Provide the [x, y] coordinate of the cell's center where the given text is located.  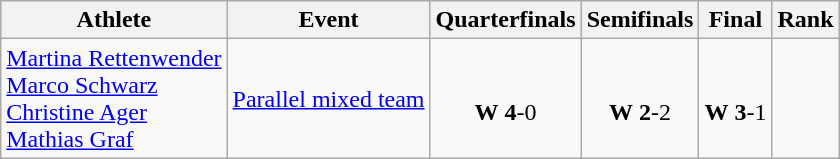
Athlete [114, 20]
W 3-1 [736, 98]
W 2-2 [640, 98]
Rank [806, 20]
Event [328, 20]
Final [736, 20]
W 4-0 [506, 98]
Quarterfinals [506, 20]
Martina RettenwenderMarco SchwarzChristine AgerMathias Graf [114, 98]
Parallel mixed team [328, 98]
Semifinals [640, 20]
